Provide the (X, Y) coordinate of the cell's center where the given text is located.  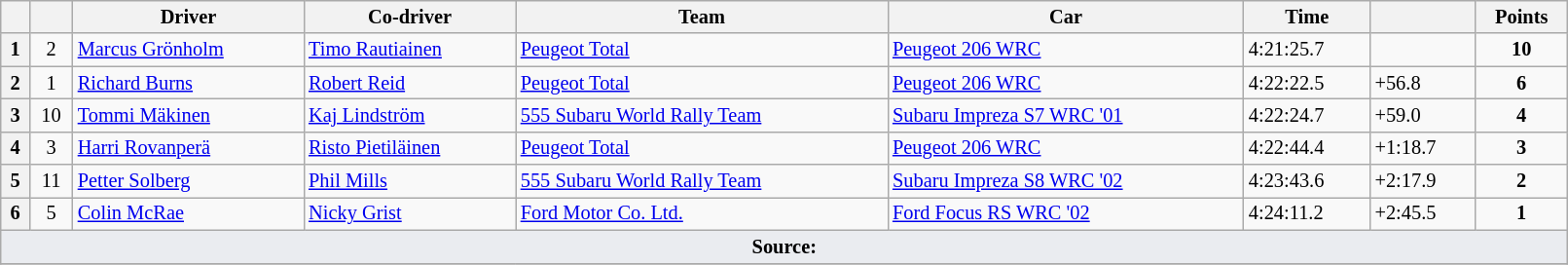
+1:18.7 (1423, 148)
Co-driver (410, 17)
4:24:11.2 (1307, 213)
Driver (189, 17)
Richard Burns (189, 83)
4:22:22.5 (1307, 83)
Points (1522, 17)
Subaru Impreza S8 WRC '02 (1066, 181)
4:22:24.7 (1307, 115)
Ford Focus RS WRC '02 (1066, 213)
11 (51, 181)
Robert Reid (410, 83)
Team (702, 17)
Subaru Impreza S7 WRC '01 (1066, 115)
Nicky Grist (410, 213)
Car (1066, 17)
+2:45.5 (1423, 213)
Kaj Lindström (410, 115)
Colin McRae (189, 213)
+59.0 (1423, 115)
Time (1307, 17)
4:22:44.4 (1307, 148)
+2:17.9 (1423, 181)
4:23:43.6 (1307, 181)
Harri Rovanperä (189, 148)
Marcus Grönholm (189, 50)
Petter Solberg (189, 181)
Phil Mills (410, 181)
+56.8 (1423, 83)
Timo Rautiainen (410, 50)
Ford Motor Co. Ltd. (702, 213)
Tommi Mäkinen (189, 115)
Risto Pietiläinen (410, 148)
Source: (784, 246)
4:21:25.7 (1307, 50)
